Determine the (X, Y) coordinate at the center of the cell enclosing the given text.  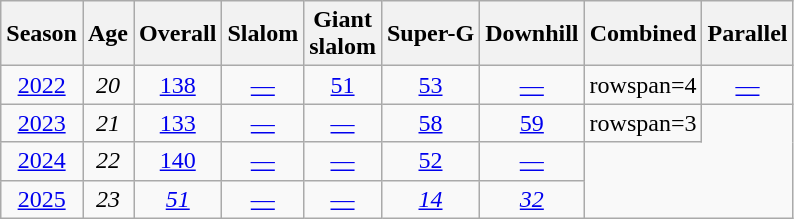
rowspan=3 (643, 123)
53 (430, 85)
20 (108, 85)
Super-G (430, 34)
14 (430, 199)
Downhill (532, 34)
21 (108, 123)
Overall (178, 34)
52 (430, 161)
rowspan=4 (643, 85)
2023 (42, 123)
22 (108, 161)
2022 (42, 85)
Parallel (748, 34)
Slalom (263, 34)
Giantslalom (343, 34)
58 (430, 123)
140 (178, 161)
Age (108, 34)
2024 (42, 161)
Season (42, 34)
Combined (643, 34)
2025 (42, 199)
133 (178, 123)
32 (532, 199)
59 (532, 123)
138 (178, 85)
23 (108, 199)
